Capture the cell that displays the provided text and extract its (X, Y) central coordinate. 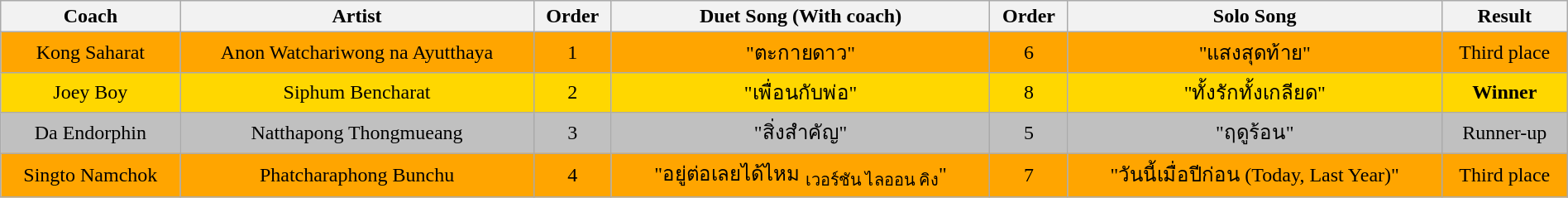
Natthapong Thongmueang (357, 133)
Anon Watchariwong na Ayutthaya (357, 53)
2 (572, 93)
"สิ่งสำคัญ" (801, 133)
Artist (357, 17)
Singto Namchok (91, 174)
"ตะกายดาว" (801, 53)
3 (572, 133)
Result (1504, 17)
Kong Saharat (91, 53)
Duet Song (With coach) (801, 17)
6 (1029, 53)
5 (1029, 133)
"เพื่อนกับพ่อ" (801, 93)
1 (572, 53)
"ทั้งรักทั้งเกลียด" (1255, 93)
Coach (91, 17)
Runner-up (1504, 133)
"ฤดูร้อน" (1255, 133)
8 (1029, 93)
Solo Song (1255, 17)
7 (1029, 174)
Winner (1504, 93)
"แสงสุดท้าย" (1255, 53)
4 (572, 174)
"วันนี้เมื่อปีก่อน (Today, Last Year)" (1255, 174)
Joey Boy (91, 93)
Siphum Bencharat (357, 93)
Da Endorphin (91, 133)
"อยู่ต่อเลยได้ไหม เวอร์ชัน ไลออน คิง" (801, 174)
Phatcharaphong Bunchu (357, 174)
